Detect which cell encompasses the target text, then output its [X, Y] center coordinate. 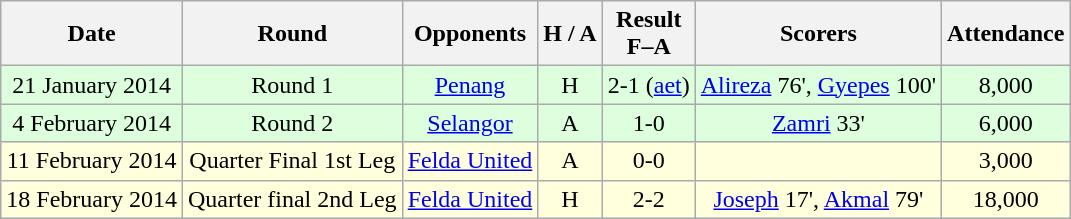
18,000 [1006, 199]
Alireza 76', Gyepes 100' [818, 85]
2-1 (aet) [648, 85]
H / A [570, 34]
6,000 [1006, 123]
Scorers [818, 34]
ResultF–A [648, 34]
Selangor [470, 123]
18 February 2014 [92, 199]
1-0 [648, 123]
0-0 [648, 161]
Date [92, 34]
Round 1 [292, 85]
4 February 2014 [92, 123]
Round [292, 34]
11 February 2014 [92, 161]
Quarter Final 1st Leg [292, 161]
Quarter final 2nd Leg [292, 199]
Attendance [1006, 34]
Opponents [470, 34]
Joseph 17', Akmal 79' [818, 199]
Penang [470, 85]
21 January 2014 [92, 85]
Round 2 [292, 123]
3,000 [1006, 161]
Zamri 33' [818, 123]
8,000 [1006, 85]
2-2 [648, 199]
